Provide the [X, Y] coordinate of the cell's center where the given text is located.  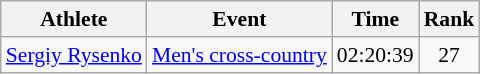
Event [240, 19]
Rank [450, 19]
02:20:39 [376, 55]
Men's cross-country [240, 55]
Sergiy Rysenko [74, 55]
27 [450, 55]
Athlete [74, 19]
Time [376, 19]
